Determine the [x, y] coordinate at the center of the cell enclosing the given text.  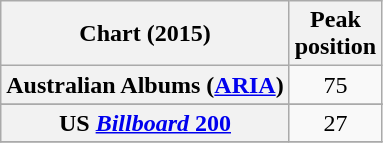
27 [335, 123]
75 [335, 85]
Australian Albums (ARIA) [145, 85]
Peak position [335, 34]
US Billboard 200 [145, 123]
Chart (2015) [145, 34]
